Extract the [x, y] coordinate from the center of the cell holding the provided text.  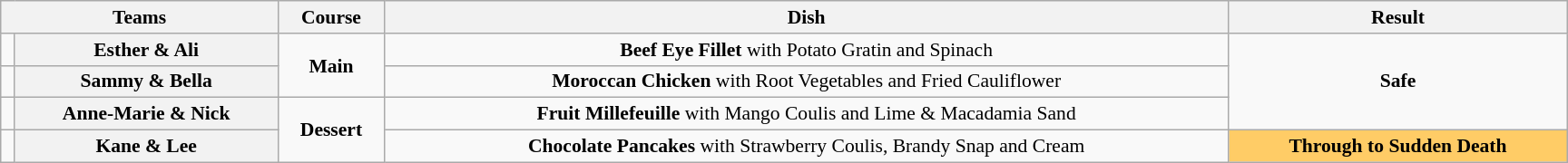
Fruit Millefeuille with Mango Coulis and Lime & Macadamia Sand [807, 114]
Through to Sudden Death [1397, 147]
Kane & Lee [147, 147]
Chocolate Pancakes with Strawberry Coulis, Brandy Snap and Cream [807, 147]
Dish [807, 17]
Main [330, 65]
Sammy & Bella [147, 81]
Esther & Ali [147, 50]
Dessert [330, 130]
Moroccan Chicken with Root Vegetables and Fried Cauliflower [807, 81]
Result [1397, 17]
Course [330, 17]
Anne-Marie & Nick [147, 114]
Safe [1397, 81]
Beef Eye Fillet with Potato Gratin and Spinach [807, 50]
Teams [140, 17]
